Locate the cell with the specified text and output its [X, Y] center coordinate. 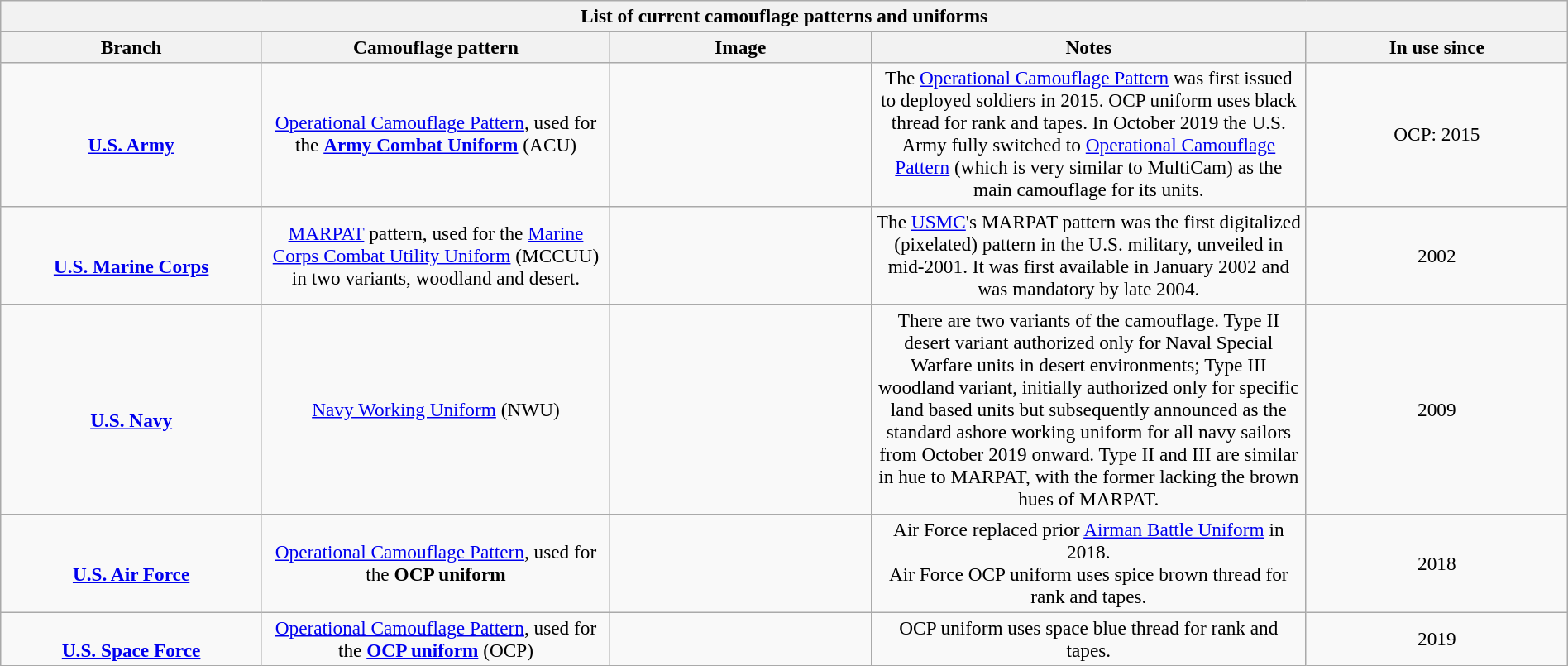
Operational Camouflage Pattern, used for the OCP uniform (OCP) [435, 639]
List of current camouflage patterns and uniforms [784, 16]
MARPAT pattern, used for the Marine Corps Combat Utility Uniform (MCCUU) in two variants, woodland and desert. [435, 255]
2019 [1437, 639]
U.S. Army [131, 134]
OCP: 2015 [1437, 134]
Operational Camouflage Pattern, used for the Army Combat Uniform (ACU) [435, 134]
2002 [1437, 255]
In use since [1437, 47]
Image [740, 47]
U.S. Navy [131, 409]
U.S. Space Force [131, 639]
2009 [1437, 409]
Operational Camouflage Pattern, used for the OCP uniform [435, 563]
Camouflage pattern [435, 47]
U.S. Air Force [131, 563]
Branch [131, 47]
Air Force replaced prior Airman Battle Uniform in 2018. Air Force OCP uniform uses spice brown thread for rank and tapes. [1088, 563]
OCP uniform uses space blue thread for rank and tapes. [1088, 639]
Notes [1088, 47]
Navy Working Uniform (NWU) [435, 409]
2018 [1437, 563]
U.S. Marine Corps [131, 255]
